Scan for the cell matching the given text and deliver its [x, y] coordinate at center. 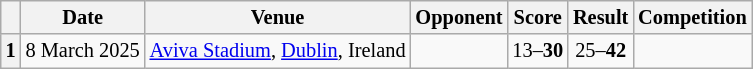
Score [538, 17]
Aviva Stadium, Dublin, Ireland [278, 51]
13–30 [538, 51]
Result [600, 17]
Venue [278, 17]
8 March 2025 [83, 51]
Competition [692, 17]
Date [83, 17]
25–42 [600, 51]
1 [11, 51]
Opponent [460, 17]
